Determine the [x, y] coordinate at the center of the cell enclosing the given text.  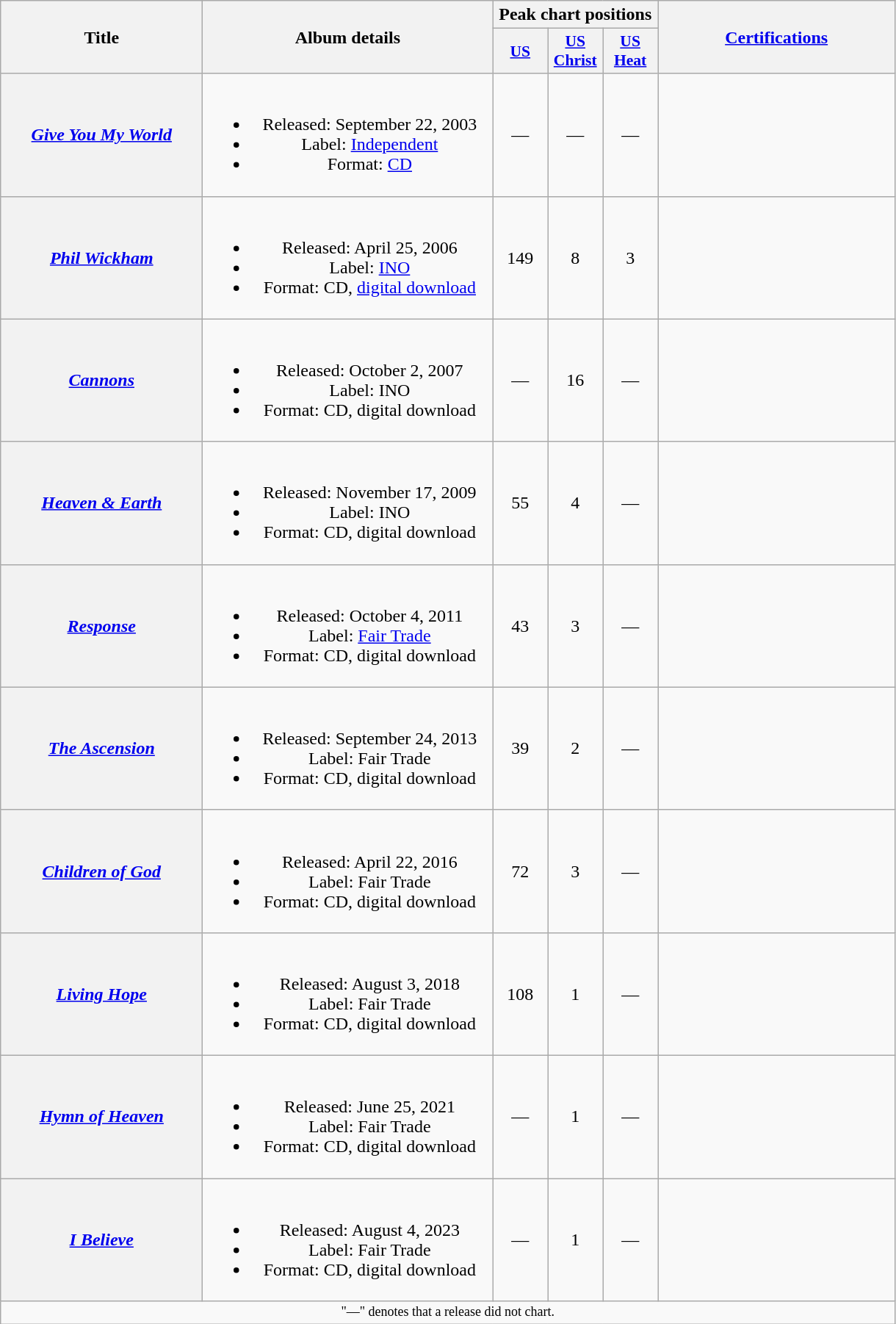
Title [101, 37]
Released: November 17, 2009Label: INOFormat: CD, digital download [348, 503]
Hymn of Heaven [101, 1117]
I Believe [101, 1240]
"—" denotes that a release did not chart. [448, 1312]
Give You My World [101, 135]
The Ascension [101, 748]
Released: August 3, 2018Label: Fair TradeFormat: CD, digital download [348, 993]
Released: June 25, 2021Label: Fair TradeFormat: CD, digital download [348, 1117]
Released: October 2, 2007Label: INOFormat: CD, digital download [348, 381]
Released: April 25, 2006Label: INOFormat: CD, digital download [348, 257]
Cannons [101, 381]
Response [101, 626]
108 [520, 993]
Released: April 22, 2016Label: Fair TradeFormat: CD, digital download [348, 871]
4 [576, 503]
39 [520, 748]
Released: September 24, 2013Label: Fair TradeFormat: CD, digital download [348, 748]
43 [520, 626]
Living Hope [101, 993]
Released: August 4, 2023Label: Fair TradeFormat: CD, digital download [348, 1240]
149 [520, 257]
Certifications [777, 37]
Peak chart positions [576, 15]
Phil Wickham [101, 257]
Heaven & Earth [101, 503]
US [520, 51]
USChrist [576, 51]
USHeat [630, 51]
72 [520, 871]
Released: October 4, 2011Label: Fair TradeFormat: CD, digital download [348, 626]
2 [576, 748]
16 [576, 381]
8 [576, 257]
Album details [348, 37]
55 [520, 503]
Released: September 22, 2003Label: IndependentFormat: CD [348, 135]
Children of God [101, 871]
